Locate the cell with the specified text and output its [X, Y] center coordinate. 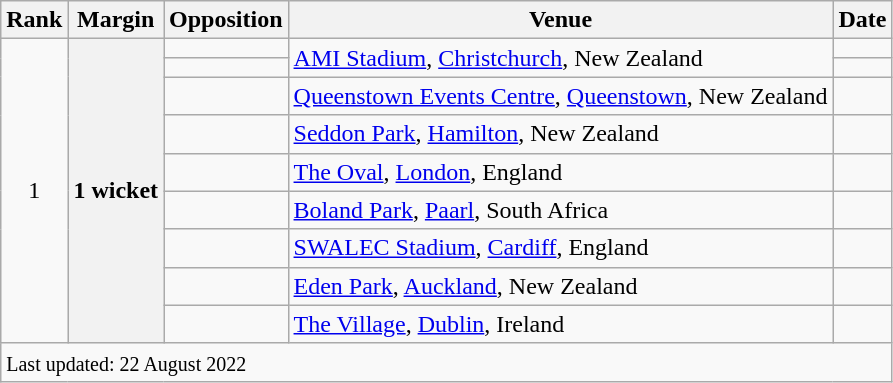
Last updated: 22 August 2022 [446, 362]
Queenstown Events Centre, Queenstown, New Zealand [560, 96]
Rank [34, 20]
SWALEC Stadium, Cardiff, England [560, 248]
Eden Park, Auckland, New Zealand [560, 286]
Date [862, 20]
Opposition [226, 20]
Venue [560, 20]
Margin [116, 20]
The Village, Dublin, Ireland [560, 324]
The Oval, London, England [560, 172]
AMI Stadium, Christchurch, New Zealand [560, 58]
1 [34, 191]
Boland Park, Paarl, South Africa [560, 210]
1 wicket [116, 191]
Seddon Park, Hamilton, New Zealand [560, 134]
